Search for the cell housing the specified text and yield its (x, y) center coordinate. 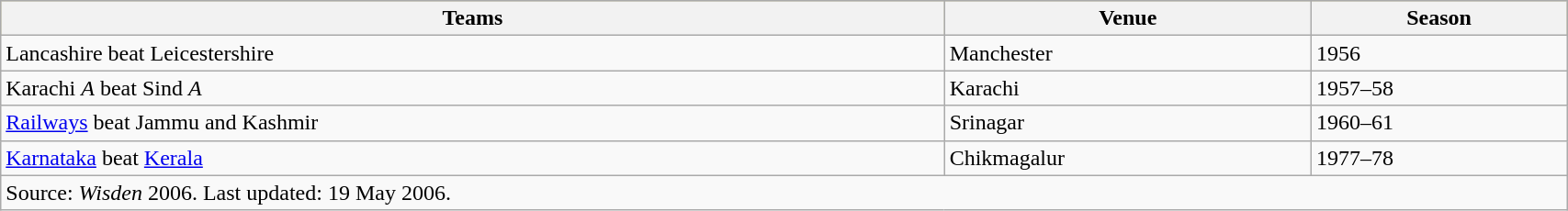
1977–78 (1438, 158)
1956 (1438, 53)
1960–61 (1438, 123)
Karnataka beat Kerala (472, 158)
Season (1438, 18)
Karachi A beat Sind A (472, 88)
Chikmagalur (1128, 158)
Lancashire beat Leicestershire (472, 53)
Railways beat Jammu and Kashmir (472, 123)
Manchester (1128, 53)
Karachi (1128, 88)
Source: Wisden 2006. Last updated: 19 May 2006. (784, 193)
1957–58 (1438, 88)
Venue (1128, 18)
Srinagar (1128, 123)
Teams (472, 18)
